Find where the given text appears and provide that cell's center as [X, Y] coordinate. 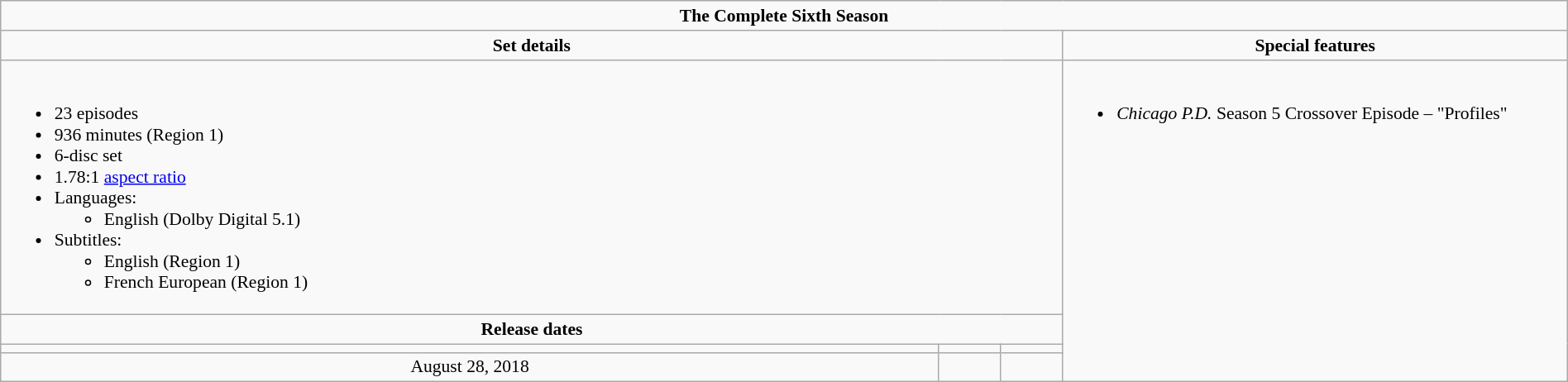
Special features [1315, 45]
The Complete Sixth Season [784, 16]
Release dates [532, 330]
August 28, 2018 [470, 367]
Chicago P.D. Season 5 Crossover Episode – "Profiles" [1315, 221]
Set details [532, 45]
